Search for the cell housing the specified text and yield its (X, Y) center coordinate. 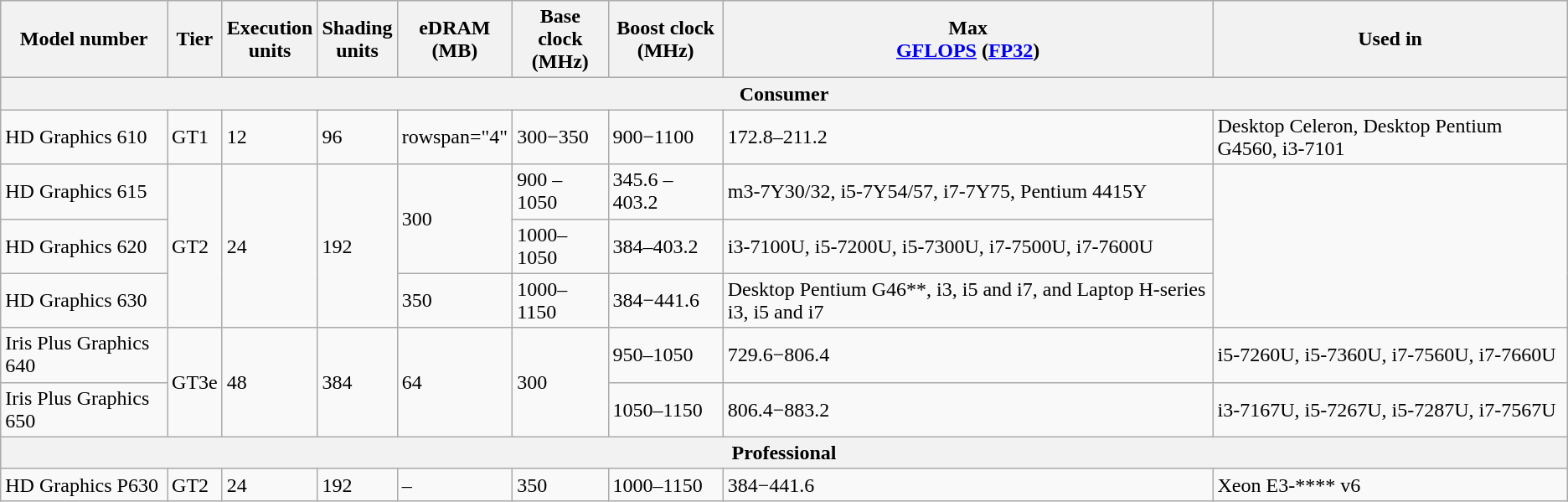
eDRAM(MB) (455, 39)
HD Graphics 630 (84, 300)
Desktop Pentium G46**, i3, i5 and i7, and Laptop H-series i3, i5 and i7 (968, 300)
Tier (195, 39)
12 (270, 137)
Boost clock (MHz) (665, 39)
HD Graphics 620 (84, 246)
GT1 (195, 137)
Shading units (357, 39)
HD Graphics 615 (84, 191)
172.8–211.2 (968, 137)
Desktop Celeron, Desktop Pentium G4560, i3-7101 (1390, 137)
GT3e (195, 382)
Consumer (784, 94)
Used in (1390, 39)
900−1100 (665, 137)
i5-7260U, i5-7360U, i7-7560U, i7-7660U (1390, 355)
i3-7167U, i5-7267U, i5-7287U, i7-7567U (1390, 409)
729.6−806.4 (968, 355)
Max GFLOPS (FP32) (968, 39)
rowspan="4" (455, 137)
Model number (84, 39)
384 (357, 382)
900 – 1050 (560, 191)
Iris Plus Graphics 650 (84, 409)
HD Graphics P630 (84, 484)
64 (455, 382)
Base clock (MHz) (560, 39)
HD Graphics 610 (84, 137)
i3-7100U, i5-7200U, i5-7300U, i7-7500U, i7-7600U (968, 246)
806.4−883.2 (968, 409)
384–403.2 (665, 246)
96 (357, 137)
– (455, 484)
m3-7Y30/32, i5-7Y54/57, i7-7Y75, Pentium 4415Y (968, 191)
950–1050 (665, 355)
Execution units (270, 39)
Xeon E3-**** v6 (1390, 484)
345.6 – 403.2 (665, 191)
48 (270, 382)
300−350 (560, 137)
Iris Plus Graphics 640 (84, 355)
1000–1050 (560, 246)
1050–1150 (665, 409)
Professional (784, 453)
